Return the [X, Y] coordinate for the center point of the cell that contains the specified text.  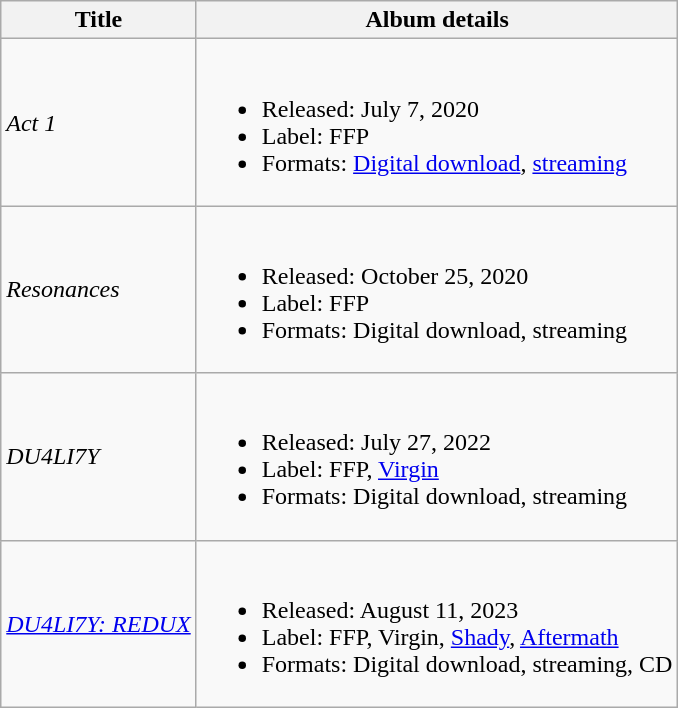
DU4LI7Y [98, 456]
Act 1 [98, 122]
Released: October 25, 2020Label: FFPFormats: Digital download, streaming [437, 290]
Resonances [98, 290]
Title [98, 20]
Released: July 7, 2020Label: FFPFormats: Digital download, streaming [437, 122]
Released: August 11, 2023Label: FFP, Virgin, Shady, AftermathFormats: Digital download, streaming, CD [437, 624]
DU4LI7Y: REDUX [98, 624]
Album details [437, 20]
Released: July 27, 2022Label: FFP, VirginFormats: Digital download, streaming [437, 456]
